Output the [X, Y] coordinate of the center of the cell containing the given text.  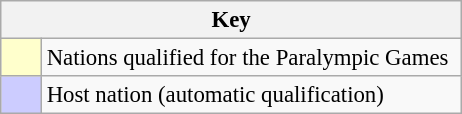
Host nation (automatic qualification) [251, 95]
Nations qualified for the Paralympic Games [251, 58]
Key [232, 20]
